Identify which cell holds the provided text, then report its [X, Y] central coordinate. 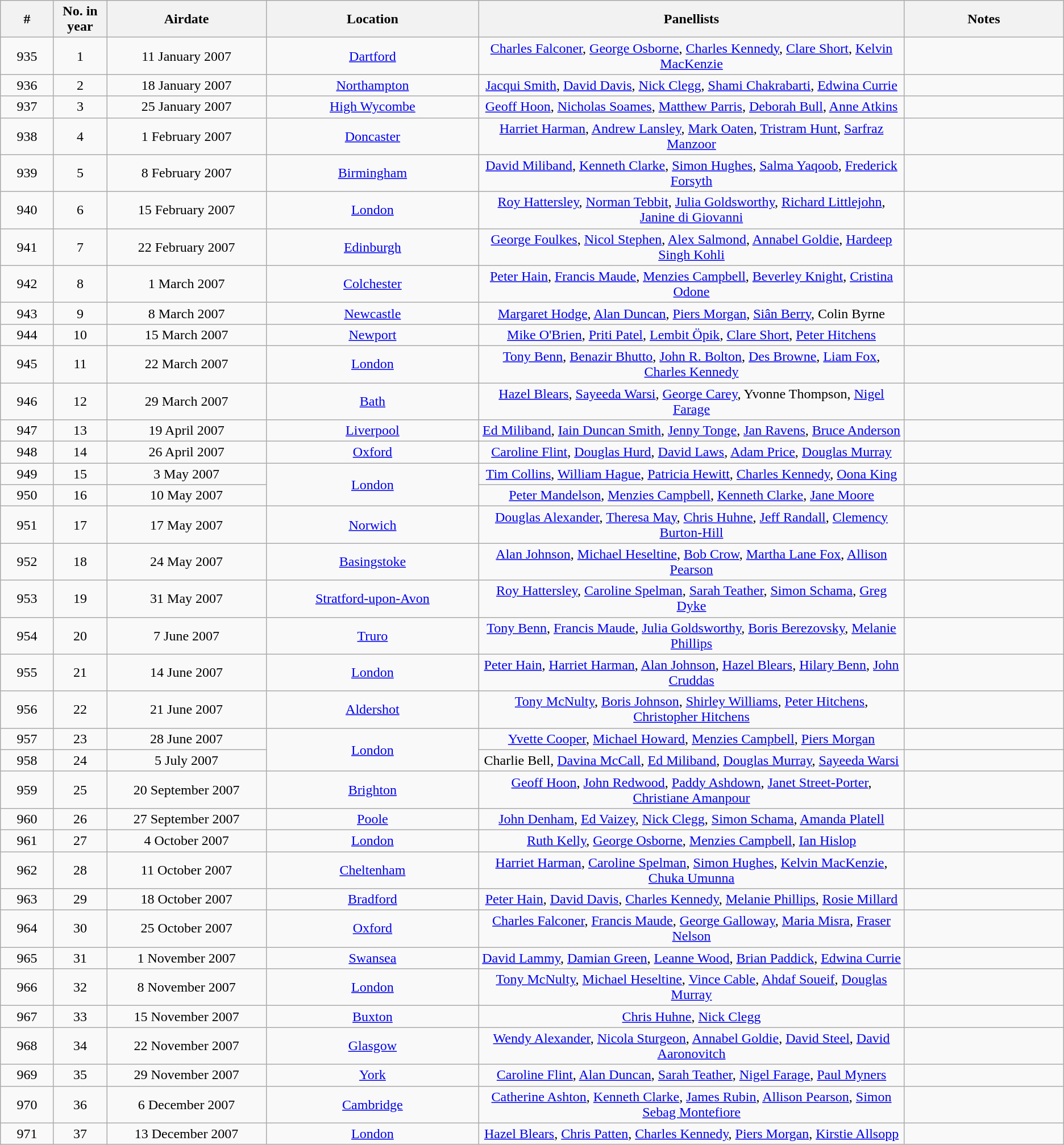
Peter Hain, Harriet Harman, Alan Johnson, Hazel Blears, Hilary Benn, John Cruddas [691, 673]
26 April 2007 [186, 452]
23 [80, 739]
Aldershot [372, 709]
Charles Falconer, Francis Maude, George Galloway, Maria Misra, Fraser Nelson [691, 929]
Tim Collins, William Hague, Patricia Hewitt, Charles Kennedy, Oona King [691, 474]
15 March 2007 [186, 335]
958 [27, 760]
Newport [372, 335]
George Foulkes, Nicol Stephen, Alex Salmond, Annabel Goldie, Hardeep Singh Kohli [691, 247]
16 [80, 496]
961 [27, 840]
9 [80, 313]
Edinburgh [372, 247]
5 [80, 173]
12 [80, 401]
21 June 2007 [186, 709]
24 May 2007 [186, 561]
938 [27, 136]
18 October 2007 [186, 900]
967 [27, 1017]
1 March 2007 [186, 284]
965 [27, 958]
31 May 2007 [186, 599]
Liverpool [372, 431]
940 [27, 210]
David Lammy, Damian Green, Leanne Wood, Brian Paddick, Edwina Currie [691, 958]
Ruth Kelly, George Osborne, Menzies Campbell, Ian Hislop [691, 840]
Yvette Cooper, Michael Howard, Menzies Campbell, Piers Morgan [691, 739]
962 [27, 869]
Tony McNulty, Michael Heseltine, Vince Cable, Ahdaf Soueif, Douglas Murray [691, 988]
Colchester [372, 284]
952 [27, 561]
7 June 2007 [186, 635]
8 February 2007 [186, 173]
Basingstoke [372, 561]
Peter Hain, David Davis, Charles Kennedy, Melanie Phillips, Rosie Millard [691, 900]
Tony Benn, Benazir Bhutto, John R. Bolton, Des Browne, Liam Fox, Charles Kennedy [691, 364]
943 [27, 313]
960 [27, 819]
949 [27, 474]
Harriet Harman, Caroline Spelman, Simon Hughes, Kelvin MacKenzie, Chuka Umunna [691, 869]
Tony McNulty, Boris Johnson, Shirley Williams, Peter Hitchens, Christopher Hitchens [691, 709]
Wendy Alexander, Nicola Sturgeon, Annabel Goldie, David Steel, David Aaronovitch [691, 1046]
963 [27, 900]
37 [80, 1134]
15 November 2007 [186, 1017]
968 [27, 1046]
13 [80, 431]
Tony Benn, Francis Maude, Julia Goldsworthy, Boris Berezovsky, Melanie Phillips [691, 635]
1 [80, 56]
3 May 2007 [186, 474]
Newcastle [372, 313]
Charles Falconer, George Osborne, Charles Kennedy, Clare Short, Kelvin MacKenzie [691, 56]
971 [27, 1134]
35 [80, 1075]
7 [80, 247]
13 December 2007 [186, 1134]
27 [80, 840]
York [372, 1075]
14 June 2007 [186, 673]
Doncaster [372, 136]
Notes [984, 19]
Roy Hattersley, Caroline Spelman, Sarah Teather, Simon Schama, Greg Dyke [691, 599]
No. in year [80, 19]
6 [80, 210]
22 November 2007 [186, 1046]
33 [80, 1017]
34 [80, 1046]
# [27, 19]
959 [27, 790]
955 [27, 673]
935 [27, 56]
25 October 2007 [186, 929]
36 [80, 1105]
30 [80, 929]
948 [27, 452]
8 [80, 284]
950 [27, 496]
26 [80, 819]
11 October 2007 [186, 869]
Catherine Ashton, Kenneth Clarke, James Rubin, Allison Pearson, Simon Sebag Montefiore [691, 1105]
947 [27, 431]
14 [80, 452]
22 February 2007 [186, 247]
941 [27, 247]
Alan Johnson, Michael Heseltine, Bob Crow, Martha Lane Fox, Allison Pearson [691, 561]
1 November 2007 [186, 958]
Caroline Flint, Alan Duncan, Sarah Teather, Nigel Farage, Paul Myners [691, 1075]
High Wycombe [372, 107]
936 [27, 85]
Poole [372, 819]
Margaret Hodge, Alan Duncan, Piers Morgan, Siân Berry, Colin Byrne [691, 313]
Caroline Flint, Douglas Hurd, David Laws, Adam Price, Douglas Murray [691, 452]
954 [27, 635]
8 March 2007 [186, 313]
Geoff Hoon, Nicholas Soames, Matthew Parris, Deborah Bull, Anne Atkins [691, 107]
Mike O'Brien, Priti Patel, Lembit Öpik, Clare Short, Peter Hitchens [691, 335]
29 March 2007 [186, 401]
Swansea [372, 958]
5 July 2007 [186, 760]
19 April 2007 [186, 431]
Norwich [372, 525]
20 September 2007 [186, 790]
Buxton [372, 1017]
25 [80, 790]
Jacqui Smith, David Davis, Nick Clegg, Shami Chakrabarti, Edwina Currie [691, 85]
Ed Miliband, Iain Duncan Smith, Jenny Tonge, Jan Ravens, Bruce Anderson [691, 431]
15 [80, 474]
Peter Mandelson, Menzies Campbell, Kenneth Clarke, Jane Moore [691, 496]
937 [27, 107]
18 January 2007 [186, 85]
David Miliband, Kenneth Clarke, Simon Hughes, Salma Yaqoob, Frederick Forsyth [691, 173]
966 [27, 988]
19 [80, 599]
29 November 2007 [186, 1075]
21 [80, 673]
4 October 2007 [186, 840]
6 December 2007 [186, 1105]
Hazel Blears, Chris Patten, Charles Kennedy, Piers Morgan, Kirstie Allsopp [691, 1134]
1 February 2007 [186, 136]
22 [80, 709]
969 [27, 1075]
17 [80, 525]
8 November 2007 [186, 988]
Truro [372, 635]
953 [27, 599]
946 [27, 401]
Cambridge [372, 1105]
4 [80, 136]
31 [80, 958]
964 [27, 929]
939 [27, 173]
951 [27, 525]
2 [80, 85]
942 [27, 284]
Dartford [372, 56]
28 June 2007 [186, 739]
Peter Hain, Francis Maude, Menzies Campbell, Beverley Knight, Cristina Odone [691, 284]
944 [27, 335]
Chris Huhne, Nick Clegg [691, 1017]
Panellists [691, 19]
956 [27, 709]
Hazel Blears, Sayeeda Warsi, George Carey, Yvonne Thompson, Nigel Farage [691, 401]
Northampton [372, 85]
Airdate [186, 19]
Charlie Bell, Davina McCall, Ed Miliband, Douglas Murray, Sayeeda Warsi [691, 760]
24 [80, 760]
John Denham, Ed Vaizey, Nick Clegg, Simon Schama, Amanda Platell [691, 819]
22 March 2007 [186, 364]
11 [80, 364]
17 May 2007 [186, 525]
Birmingham [372, 173]
957 [27, 739]
Bradford [372, 900]
970 [27, 1105]
10 [80, 335]
Harriet Harman, Andrew Lansley, Mark Oaten, Tristram Hunt, Sarfraz Manzoor [691, 136]
18 [80, 561]
Cheltenham [372, 869]
Location [372, 19]
Douglas Alexander, Theresa May, Chris Huhne, Jeff Randall, Clemency Burton-Hill [691, 525]
Geoff Hoon, John Redwood, Paddy Ashdown, Janet Street-Porter, Christiane Amanpour [691, 790]
32 [80, 988]
29 [80, 900]
27 September 2007 [186, 819]
Stratford-upon-Avon [372, 599]
11 January 2007 [186, 56]
28 [80, 869]
25 January 2007 [186, 107]
20 [80, 635]
Roy Hattersley, Norman Tebbit, Julia Goldsworthy, Richard Littlejohn, Janine di Giovanni [691, 210]
Bath [372, 401]
Glasgow [372, 1046]
945 [27, 364]
Brighton [372, 790]
3 [80, 107]
15 February 2007 [186, 210]
10 May 2007 [186, 496]
